Identify which cell holds the provided text, then report its (X, Y) central coordinate. 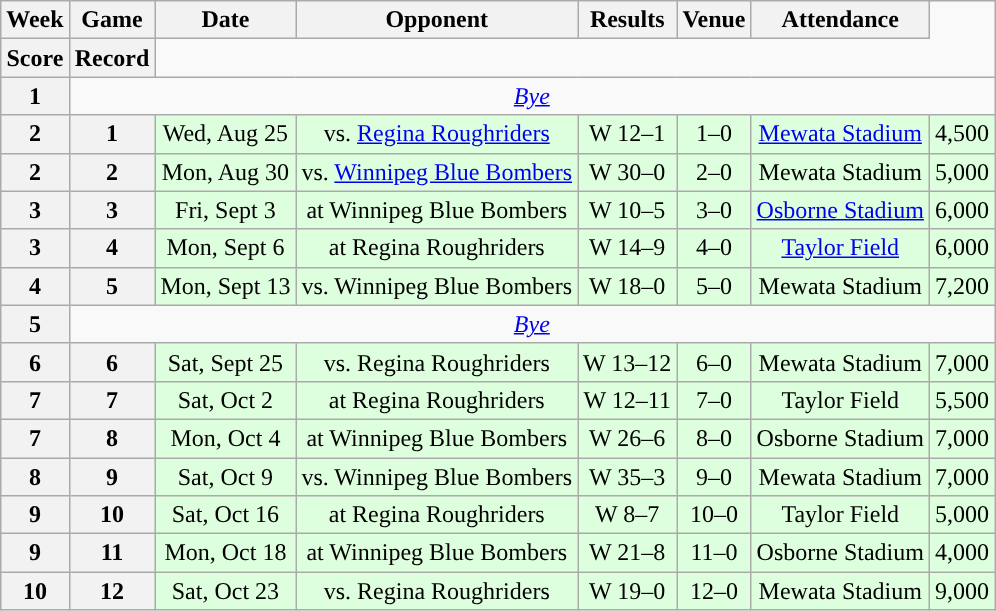
W 8–7 (628, 515)
4,500 (962, 134)
Opponent (437, 20)
W 26–6 (628, 438)
9–0 (714, 477)
Results (628, 20)
Sat, Oct 9 (226, 477)
4,000 (962, 553)
Week (35, 20)
4–0 (714, 248)
Wed, Aug 25 (226, 134)
Game (112, 20)
Mon, Oct 18 (226, 553)
Sat, Oct 16 (226, 515)
Mon, Sept 13 (226, 286)
Fri, Sept 3 (226, 210)
10–0 (714, 515)
Record (112, 58)
7–0 (714, 400)
W 13–12 (628, 362)
11–0 (714, 553)
Attendance (840, 20)
9,000 (962, 591)
Sat, Oct 23 (226, 591)
W 35–3 (628, 477)
Date (226, 20)
2–0 (714, 172)
W 12–11 (628, 400)
Score (35, 58)
Mon, Oct 4 (226, 438)
Mon, Aug 30 (226, 172)
5–0 (714, 286)
W 30–0 (628, 172)
W 14–9 (628, 248)
6–0 (714, 362)
3–0 (714, 210)
W 12–1 (628, 134)
Venue (714, 20)
W 19–0 (628, 591)
12–0 (714, 591)
8–0 (714, 438)
Sat, Oct 2 (226, 400)
Mon, Sept 6 (226, 248)
W 10–5 (628, 210)
W 18–0 (628, 286)
Sat, Sept 25 (226, 362)
11 (112, 553)
W 21–8 (628, 553)
12 (112, 591)
1–0 (714, 134)
5,500 (962, 400)
7,200 (962, 286)
